Scan for the cell matching the given text and deliver its [x, y] coordinate at center. 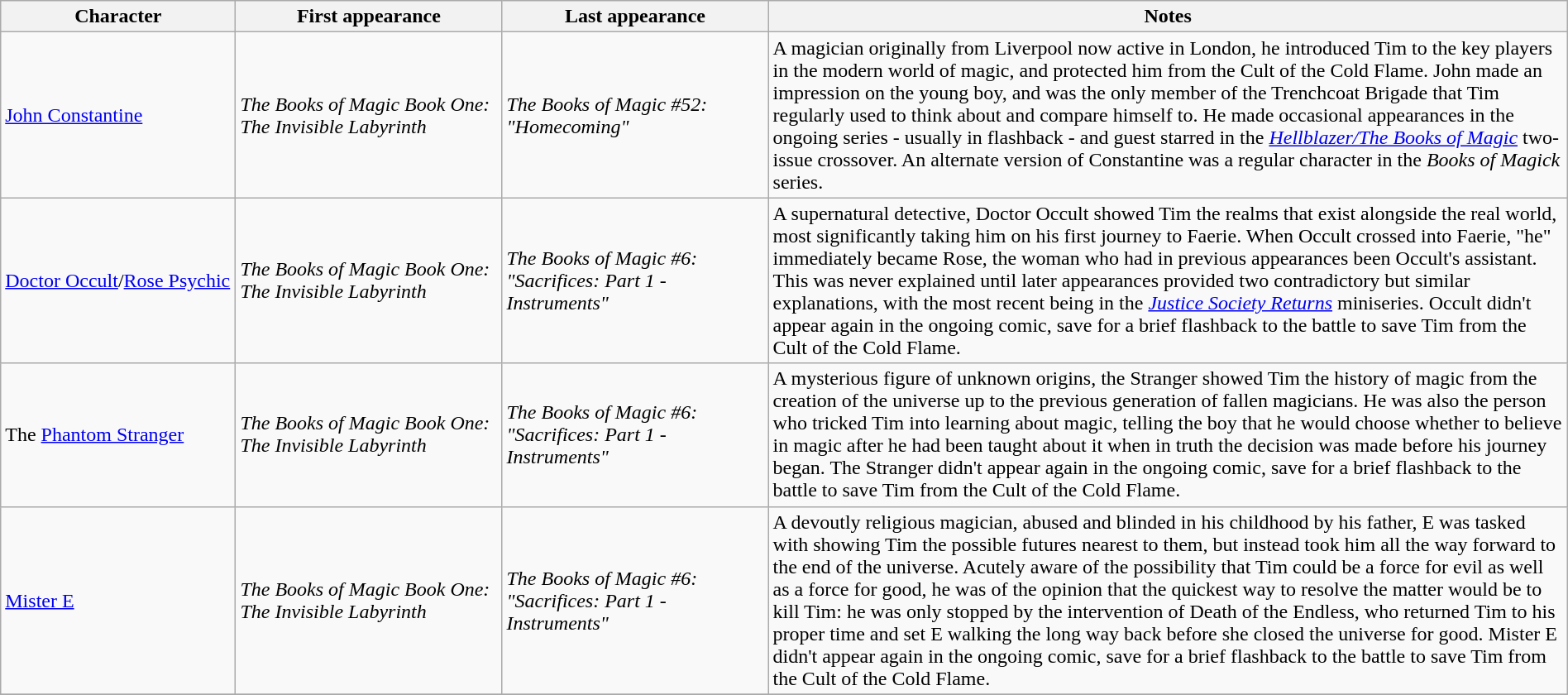
The Phantom Stranger [118, 435]
Last appearance [635, 17]
Mister E [118, 601]
John Constantine [118, 115]
Character [118, 17]
The Books of Magic #52: "Homecoming" [635, 115]
Notes [1168, 17]
First appearance [369, 17]
Doctor Occult/Rose Psychic [118, 280]
